For the text-containing cell, return its midpoint in (x, y) coordinate format. 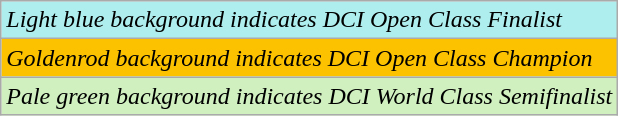
Light blue background indicates DCI Open Class Finalist (310, 20)
Pale green background indicates DCI World Class Semifinalist (310, 96)
Goldenrod background indicates DCI Open Class Champion (310, 58)
